Search for the cell housing the specified text and yield its [X, Y] center coordinate. 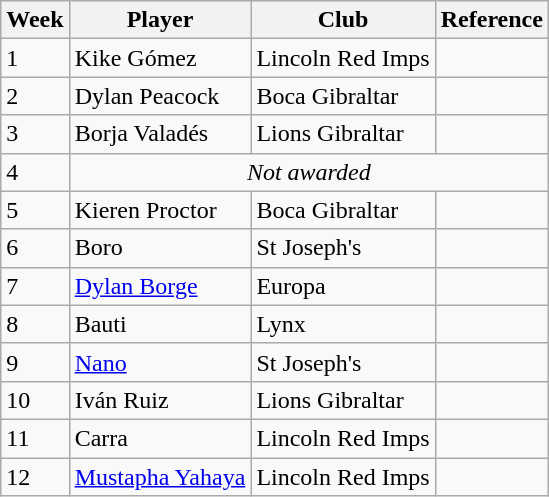
Europa [343, 286]
2 [35, 96]
Kike Gómez [160, 58]
9 [35, 362]
Kieren Proctor [160, 210]
Reference [492, 20]
3 [35, 134]
Borja Valadés [160, 134]
Dylan Peacock [160, 96]
Bauti [160, 324]
Iván Ruiz [160, 400]
Boro [160, 248]
4 [35, 172]
12 [35, 477]
Nano [160, 362]
Club [343, 20]
8 [35, 324]
Dylan Borge [160, 286]
Not awarded [308, 172]
7 [35, 286]
Mustapha Yahaya [160, 477]
Player [160, 20]
6 [35, 248]
Week [35, 20]
1 [35, 58]
5 [35, 210]
10 [35, 400]
Lynx [343, 324]
Carra [160, 438]
11 [35, 438]
